From the cell containing the given text, extract its center point as [X, Y] coordinate. 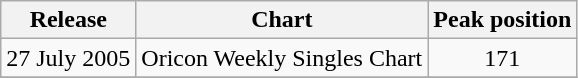
171 [502, 58]
Oricon Weekly Singles Chart [282, 58]
Release [68, 20]
Peak position [502, 20]
Chart [282, 20]
27 July 2005 [68, 58]
